Detect which cell encompasses the target text, then output its (x, y) center coordinate. 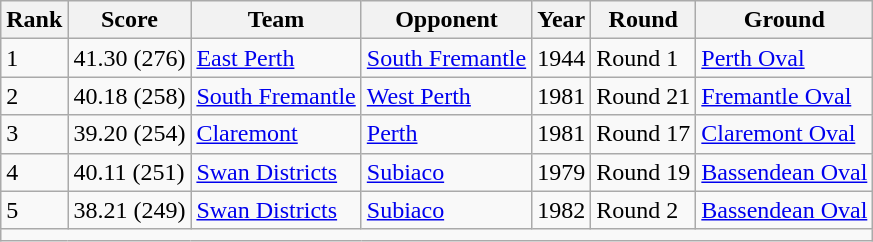
Round 19 (644, 172)
1944 (562, 58)
Claremont (276, 134)
3 (34, 134)
41.30 (276) (130, 58)
Rank (34, 20)
Opponent (446, 20)
Team (276, 20)
5 (34, 210)
40.18 (258) (130, 96)
40.11 (251) (130, 172)
Round 1 (644, 58)
Claremont Oval (784, 134)
38.21 (249) (130, 210)
Year (562, 20)
Fremantle Oval (784, 96)
39.20 (254) (130, 134)
4 (34, 172)
Score (130, 20)
East Perth (276, 58)
1979 (562, 172)
1 (34, 58)
Round (644, 20)
Round 2 (644, 210)
Round 17 (644, 134)
1982 (562, 210)
Perth Oval (784, 58)
Round 21 (644, 96)
2 (34, 96)
West Perth (446, 96)
Perth (446, 134)
Ground (784, 20)
